Return the (X, Y) coordinate for the center point of the cell that contains the specified text.  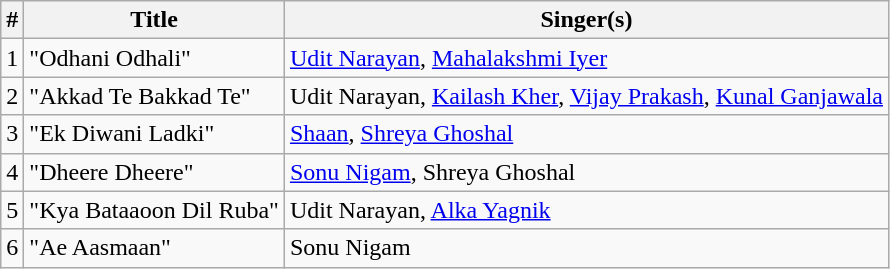
1 (12, 58)
Sonu Nigam (586, 248)
3 (12, 134)
Shaan, Shreya Ghoshal (586, 134)
Udit Narayan, Kailash Kher, Vijay Prakash, Kunal Ganjawala (586, 96)
"Odhani Odhali" (154, 58)
"Ek Diwani Ladki" (154, 134)
4 (12, 172)
"Akkad Te Bakkad Te" (154, 96)
"Dheere Dheere" (154, 172)
6 (12, 248)
# (12, 20)
Sonu Nigam, Shreya Ghoshal (586, 172)
Udit Narayan, Mahalakshmi Iyer (586, 58)
Udit Narayan, Alka Yagnik (586, 210)
2 (12, 96)
"Ae Aasmaan" (154, 248)
Singer(s) (586, 20)
5 (12, 210)
"Kya Bataaoon Dil Ruba" (154, 210)
Title (154, 20)
